Provide the [X, Y] coordinate of the cell's center where the given text is located.  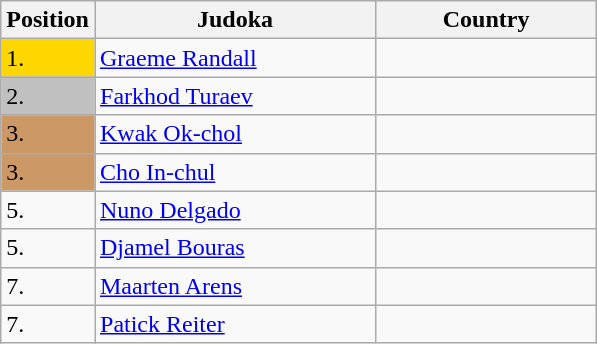
Position [48, 20]
1. [48, 58]
Nuno Delgado [234, 210]
Graeme Randall [234, 58]
Djamel Bouras [234, 248]
Kwak Ok-chol [234, 134]
2. [48, 96]
Maarten Arens [234, 286]
Cho In-chul [234, 172]
Patick Reiter [234, 324]
Farkhod Turaev [234, 96]
Country [486, 20]
Judoka [234, 20]
